From the cell containing the given text, extract its center point as (X, Y) coordinate. 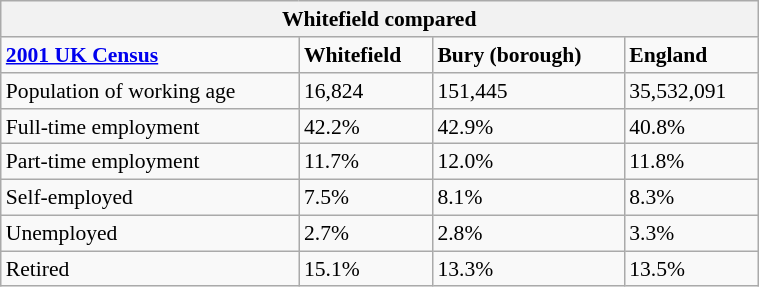
8.1% (528, 197)
15.1% (366, 269)
11.8% (690, 162)
2.7% (366, 233)
8.3% (690, 197)
16,824 (366, 91)
2001 UK Census (150, 55)
151,445 (528, 91)
Self-employed (150, 197)
Part-time employment (150, 162)
Population of working age (150, 91)
Full-time employment (150, 126)
Retired (150, 269)
42.2% (366, 126)
13.3% (528, 269)
3.3% (690, 233)
35,532,091 (690, 91)
England (690, 55)
42.9% (528, 126)
11.7% (366, 162)
Unemployed (150, 233)
13.5% (690, 269)
2.8% (528, 233)
Whitefield compared (380, 19)
40.8% (690, 126)
7.5% (366, 197)
Bury (borough) (528, 55)
12.0% (528, 162)
Whitefield (366, 55)
